Scan for the cell matching the given text and deliver its [x, y] coordinate at center. 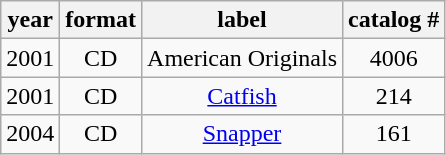
Catfish [242, 96]
catalog # [394, 20]
American Originals [242, 58]
2004 [30, 134]
161 [394, 134]
4006 [394, 58]
year [30, 20]
Snapper [242, 134]
format [101, 20]
label [242, 20]
214 [394, 96]
